Return (x, y) of the center of cell containing provided text 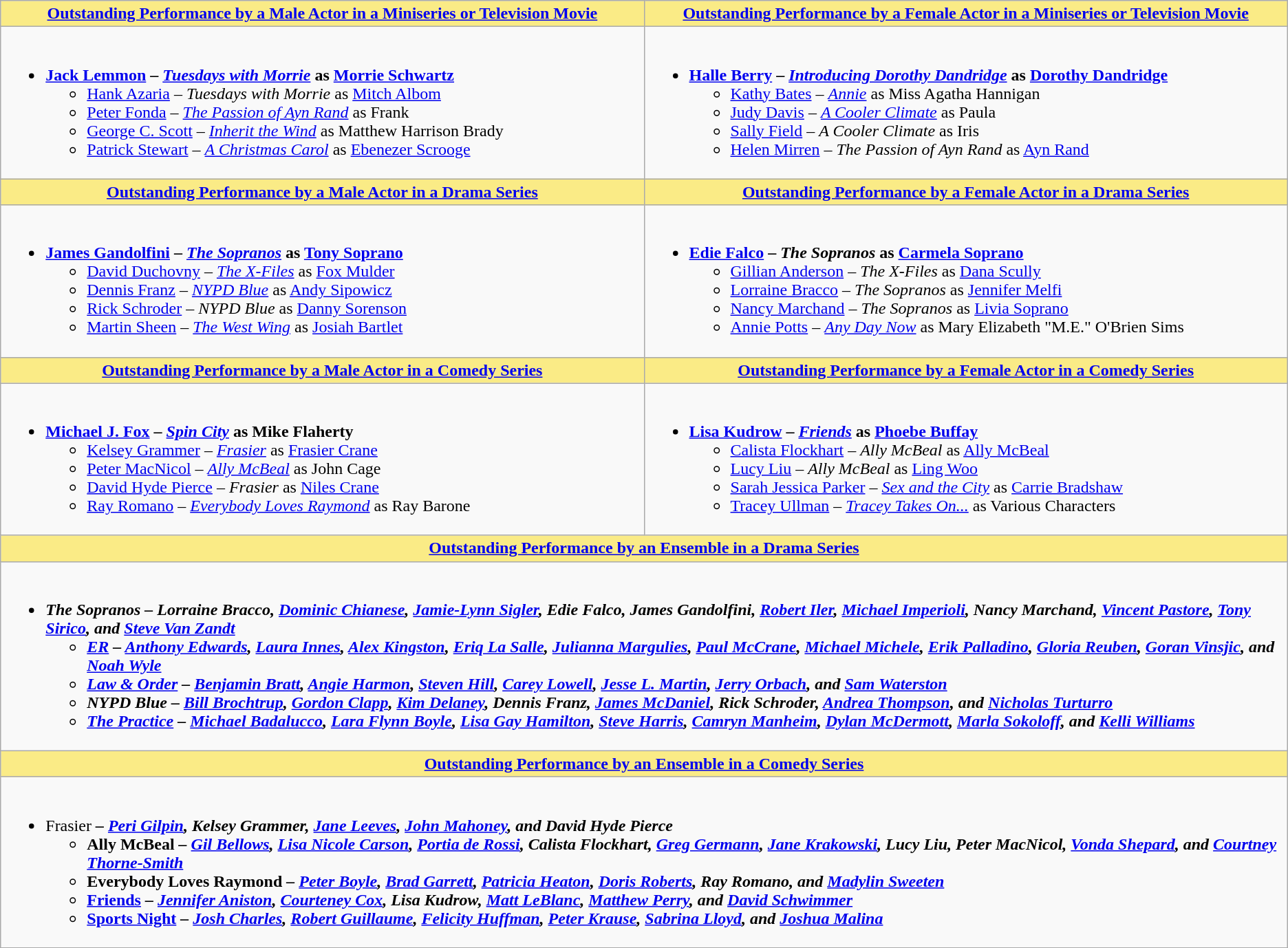
Outstanding Performance by an Ensemble in a Drama Series (644, 548)
Outstanding Performance by a Male Actor in a Miniseries or Television Movie (322, 14)
Outstanding Performance by a Male Actor in a Comedy Series (322, 370)
Outstanding Performance by a Female Actor in a Drama Series (966, 192)
Outstanding Performance by a Female Actor in a Comedy Series (966, 370)
Outstanding Performance by a Male Actor in a Drama Series (322, 192)
Outstanding Performance by a Female Actor in a Miniseries or Television Movie (966, 14)
Outstanding Performance by an Ensemble in a Comedy Series (644, 764)
